Find where the given text appears and provide that cell's center as [x, y] coordinate. 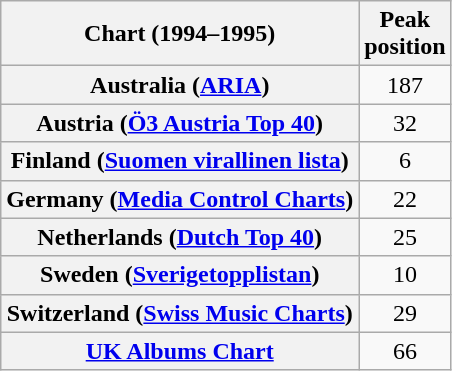
Switzerland (Swiss Music Charts) [180, 313]
Sweden (Sverigetopplistan) [180, 275]
10 [405, 275]
Germany (Media Control Charts) [180, 199]
187 [405, 85]
Austria (Ö3 Austria Top 40) [180, 123]
32 [405, 123]
25 [405, 237]
6 [405, 161]
UK Albums Chart [180, 351]
22 [405, 199]
66 [405, 351]
Peakposition [405, 34]
Chart (1994–1995) [180, 34]
Australia (ARIA) [180, 85]
Netherlands (Dutch Top 40) [180, 237]
29 [405, 313]
Finland (Suomen virallinen lista) [180, 161]
